From the cell containing the given text, extract its center point as [x, y] coordinate. 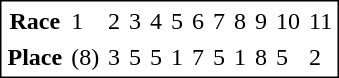
6 [198, 20]
(8) [85, 56]
Race [34, 20]
9 [261, 20]
Place [34, 56]
11 [320, 20]
10 [288, 20]
4 [156, 20]
